For the text-containing cell, return its midpoint in [x, y] coordinate format. 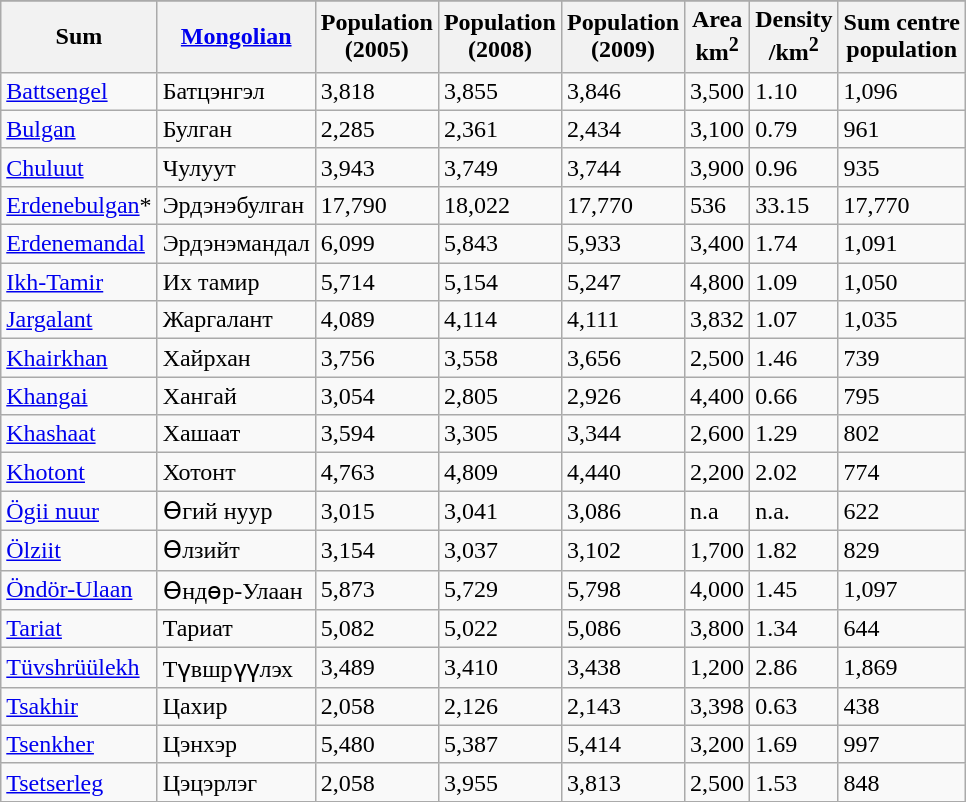
Jargalant [79, 320]
1.74 [794, 244]
774 [902, 472]
3,344 [622, 434]
3,846 [622, 91]
3,656 [622, 358]
Батцэнгэл [236, 91]
3,054 [376, 396]
33.15 [794, 205]
Khotont [79, 472]
Эрдэнэмандал [236, 244]
1,096 [902, 91]
Өгий нуур [236, 511]
Ikh-Tamir [79, 282]
Ölziit [79, 551]
2.02 [794, 472]
3,400 [718, 244]
3,955 [500, 782]
Population(2008) [500, 37]
1.07 [794, 320]
Tüvshrüülekh [79, 668]
4,111 [622, 320]
1,700 [718, 551]
3,500 [718, 91]
Хашаат [236, 434]
1.45 [794, 590]
n.a [718, 511]
Population(2005) [376, 37]
Bulgan [79, 129]
3,594 [376, 434]
1,200 [718, 668]
5,714 [376, 282]
Erdenebulgan* [79, 205]
Sum centrepopulation [902, 37]
Population(2009) [622, 37]
1.10 [794, 91]
739 [902, 358]
18,022 [500, 205]
3,154 [376, 551]
1,035 [902, 320]
3,102 [622, 551]
4,114 [500, 320]
2,805 [500, 396]
3,086 [622, 511]
1,091 [902, 244]
5,247 [622, 282]
Öndör-Ulaan [79, 590]
0.96 [794, 167]
795 [902, 396]
Эрдэнэбулган [236, 205]
5,082 [376, 629]
5,414 [622, 744]
1.69 [794, 744]
1.82 [794, 551]
Sum [79, 37]
3,100 [718, 129]
3,410 [500, 668]
Tsakhir [79, 706]
5,480 [376, 744]
536 [718, 205]
802 [902, 434]
5,843 [500, 244]
Жаргалант [236, 320]
5,933 [622, 244]
3,558 [500, 358]
4,089 [376, 320]
Их тамир [236, 282]
4,763 [376, 472]
Цэцэрлэг [236, 782]
Түвшрүүлэх [236, 668]
Өлзийт [236, 551]
Цэнхэр [236, 744]
3,832 [718, 320]
3,041 [500, 511]
2,434 [622, 129]
Цахир [236, 706]
4,400 [718, 396]
3,438 [622, 668]
3,800 [718, 629]
Tsenkher [79, 744]
438 [902, 706]
3,015 [376, 511]
0.66 [794, 396]
2,361 [500, 129]
Ögii nuur [79, 511]
1,097 [902, 590]
Хотонт [236, 472]
Чулуут [236, 167]
Хангай [236, 396]
3,756 [376, 358]
961 [902, 129]
Tsetserleg [79, 782]
2,600 [718, 434]
6,099 [376, 244]
2,285 [376, 129]
0.79 [794, 129]
0.63 [794, 706]
Chuluut [79, 167]
3,813 [622, 782]
2,126 [500, 706]
Mongolian [236, 37]
1.09 [794, 282]
1.34 [794, 629]
3,037 [500, 551]
n.a. [794, 511]
2.86 [794, 668]
Battsengel [79, 91]
4,800 [718, 282]
3,744 [622, 167]
5,729 [500, 590]
4,000 [718, 590]
Тариат [236, 629]
935 [902, 167]
5,798 [622, 590]
Булган [236, 129]
3,489 [376, 668]
1.46 [794, 358]
17,790 [376, 205]
Өндөр-Улаан [236, 590]
Erdenemandal [79, 244]
3,305 [500, 434]
2,200 [718, 472]
3,398 [718, 706]
5,154 [500, 282]
997 [902, 744]
Khangai [79, 396]
1.53 [794, 782]
Khairkhan [79, 358]
5,873 [376, 590]
1,050 [902, 282]
Хайрхан [236, 358]
644 [902, 629]
2,143 [622, 706]
Density/km2 [794, 37]
2,926 [622, 396]
5,022 [500, 629]
1,869 [902, 668]
4,440 [622, 472]
Khashaat [79, 434]
3,943 [376, 167]
3,855 [500, 91]
1.29 [794, 434]
3,900 [718, 167]
4,809 [500, 472]
Tariat [79, 629]
Areakm2 [718, 37]
3,818 [376, 91]
3,200 [718, 744]
829 [902, 551]
3,749 [500, 167]
622 [902, 511]
5,387 [500, 744]
848 [902, 782]
5,086 [622, 629]
